Capture the cell that displays the provided text and extract its (x, y) central coordinate. 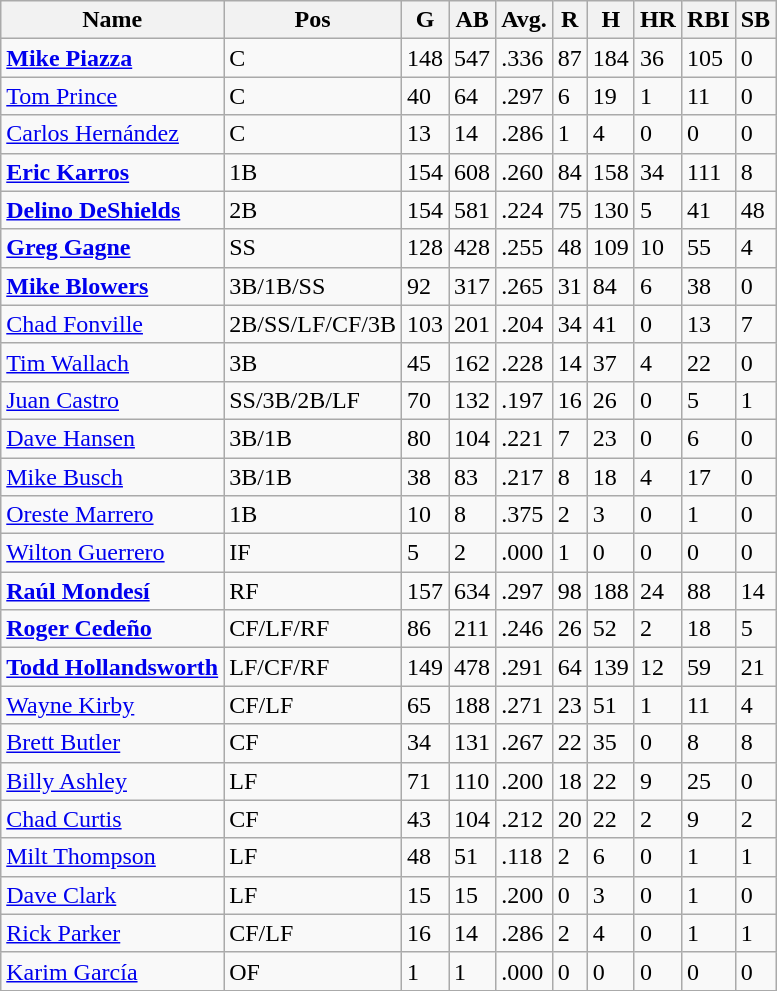
88 (708, 591)
SS/3B/2B/LF (313, 400)
Wayne Kirby (112, 705)
2B/SS/LF/CF/3B (313, 324)
H (610, 20)
.336 (524, 58)
Brett Butler (112, 743)
Roger Cedeño (112, 629)
LF/CF/RF (313, 667)
70 (426, 400)
19 (610, 96)
.291 (524, 667)
Avg. (524, 20)
87 (570, 58)
158 (610, 172)
.228 (524, 362)
80 (426, 438)
317 (472, 286)
634 (472, 591)
162 (472, 362)
OF (313, 971)
25 (708, 781)
SB (755, 20)
Pos (313, 20)
45 (426, 362)
110 (472, 781)
149 (426, 667)
40 (426, 96)
G (426, 20)
Oreste Marrero (112, 515)
CF/LF/RF (313, 629)
.217 (524, 477)
Mike Blowers (112, 286)
.265 (524, 286)
RBI (708, 20)
.260 (524, 172)
83 (472, 477)
92 (426, 286)
43 (426, 819)
Karim García (112, 971)
Todd Hollandsworth (112, 667)
.224 (524, 210)
128 (426, 248)
Tim Wallach (112, 362)
R (570, 20)
59 (708, 667)
.271 (524, 705)
130 (610, 210)
31 (570, 286)
608 (472, 172)
105 (708, 58)
.375 (524, 515)
.246 (524, 629)
Chad Curtis (112, 819)
478 (472, 667)
103 (426, 324)
Mike Busch (112, 477)
Rick Parker (112, 933)
Eric Karros (112, 172)
37 (610, 362)
Name (112, 20)
Dave Clark (112, 895)
17 (708, 477)
201 (472, 324)
.204 (524, 324)
.197 (524, 400)
71 (426, 781)
3B/1B/SS (313, 286)
2B (313, 210)
IF (313, 553)
547 (472, 58)
Greg Gagne (112, 248)
.118 (524, 857)
581 (472, 210)
.212 (524, 819)
65 (426, 705)
132 (472, 400)
SS (313, 248)
157 (426, 591)
109 (610, 248)
184 (610, 58)
428 (472, 248)
RF (313, 591)
Wilton Guerrero (112, 553)
211 (472, 629)
98 (570, 591)
24 (658, 591)
.255 (524, 248)
55 (708, 248)
Juan Castro (112, 400)
Delino DeShields (112, 210)
Chad Fonville (112, 324)
20 (570, 819)
86 (426, 629)
AB (472, 20)
139 (610, 667)
36 (658, 58)
Billy Ashley (112, 781)
.267 (524, 743)
.221 (524, 438)
HR (658, 20)
3B (313, 362)
Mike Piazza (112, 58)
35 (610, 743)
111 (708, 172)
148 (426, 58)
21 (755, 667)
52 (610, 629)
12 (658, 667)
Milt Thompson (112, 857)
Tom Prince (112, 96)
Carlos Hernández (112, 134)
131 (472, 743)
Raúl Mondesí (112, 591)
Dave Hansen (112, 438)
75 (570, 210)
